Find where the given text appears and provide that cell's center as [X, Y] coordinate. 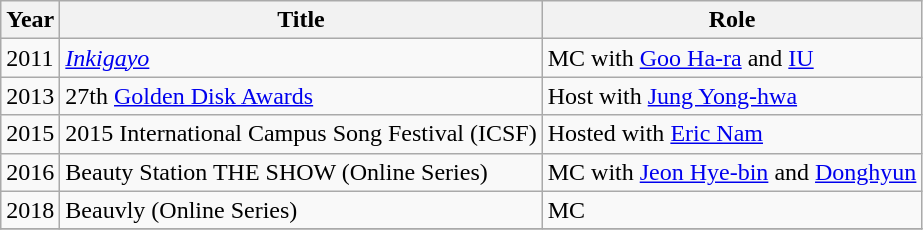
MC [732, 210]
Title [301, 20]
Beauvly (Online Series) [301, 210]
MC with Goo Ha-ra and IU [732, 58]
2011 [30, 58]
Hosted with Eric Nam [732, 134]
2016 [30, 172]
Host with Jung Yong-hwa [732, 96]
2018 [30, 210]
Inkigayo [301, 58]
2015 International Campus Song Festival (ICSF) [301, 134]
2013 [30, 96]
Year [30, 20]
MC with Jeon Hye-bin and Donghyun [732, 172]
Role [732, 20]
Beauty Station THE SHOW (Online Series) [301, 172]
2015 [30, 134]
27th Golden Disk Awards [301, 96]
